Capture the cell that displays the provided text and extract its [X, Y] central coordinate. 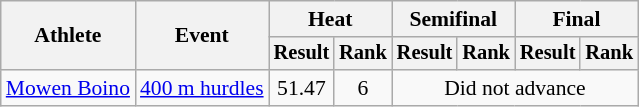
Athlete [68, 36]
Semifinal [454, 19]
Event [202, 36]
Mowen Boino [68, 88]
51.47 [302, 88]
Final [576, 19]
Did not advance [515, 88]
6 [363, 88]
400 m hurdles [202, 88]
Heat [330, 19]
